Return the [X, Y] coordinate for the center point of the cell that contains the specified text.  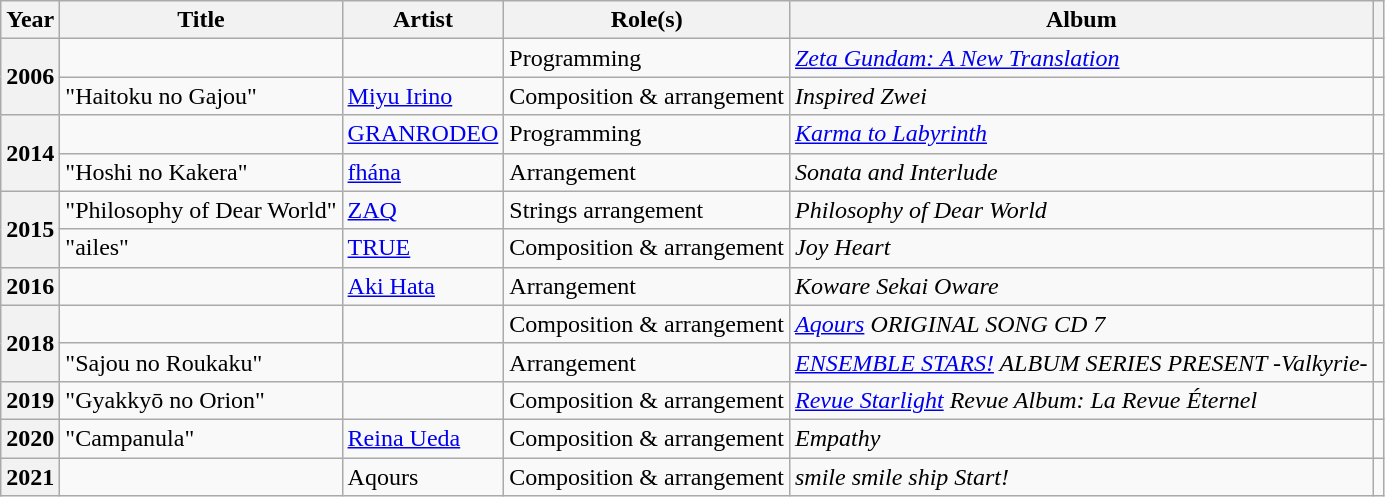
Year [30, 20]
"Campanula" [201, 438]
Aki Hata [423, 286]
"Philosophy of Dear World" [201, 210]
Reina Ueda [423, 438]
"ailes" [201, 248]
GRANRODEO [423, 134]
Koware Sekai Oware [1081, 286]
"Sajou no Roukaku" [201, 362]
Strings arrangement [647, 210]
2016 [30, 286]
smile smile ship Start! [1081, 477]
"Gyakkyō no Orion" [201, 400]
2020 [30, 438]
TRUE [423, 248]
Title [201, 20]
Role(s) [647, 20]
Aqours ORIGINAL SONG CD 7 [1081, 324]
2019 [30, 400]
Album [1081, 20]
"Haitoku no Gajou" [201, 96]
2021 [30, 477]
ZAQ [423, 210]
fhána [423, 172]
Philosophy of Dear World [1081, 210]
2006 [30, 77]
2018 [30, 343]
Joy Heart [1081, 248]
2014 [30, 153]
Artist [423, 20]
Zeta Gundam: A New Translation [1081, 58]
Miyu Irino [423, 96]
Revue Starlight Revue Album: La Revue Éternel [1081, 400]
"Hoshi no Kakera" [201, 172]
Sonata and Interlude [1081, 172]
2015 [30, 229]
Karma to Labyrinth [1081, 134]
Inspired Zwei [1081, 96]
Empathy [1081, 438]
Aqours [423, 477]
ENSEMBLE STARS! ALBUM SERIES PRESENT -Valkyrie- [1081, 362]
